For the text-containing cell, return its midpoint in (X, Y) coordinate format. 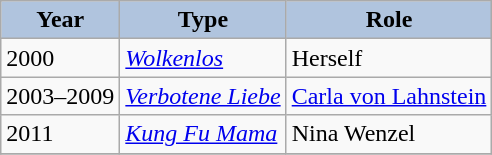
2011 (60, 134)
Herself (389, 58)
Role (389, 20)
2000 (60, 58)
Year (60, 20)
Nina Wenzel (389, 134)
Type (203, 20)
2003–2009 (60, 96)
Kung Fu Mama (203, 134)
Verbotene Liebe (203, 96)
Carla von Lahnstein (389, 96)
Wolkenlos (203, 58)
